Return the [X, Y] coordinate for the center point of the cell that contains the specified text.  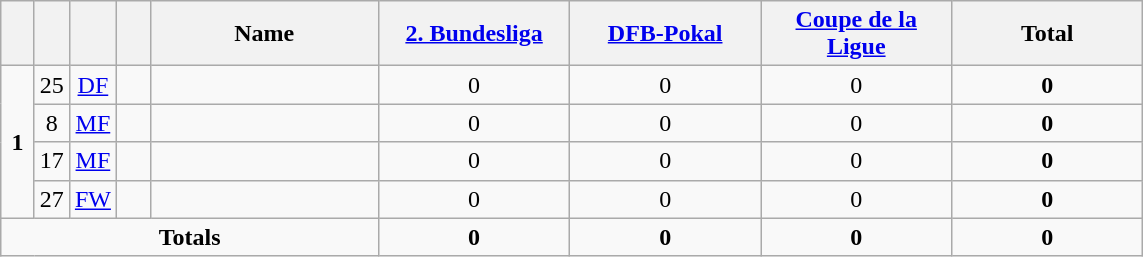
Total [1048, 34]
DF [92, 85]
DFB-Pokal [666, 34]
17 [52, 161]
1 [18, 142]
Coupe de la Ligue [856, 34]
FW [92, 199]
2. Bundesliga [474, 34]
25 [52, 85]
Name [264, 34]
8 [52, 123]
27 [52, 199]
Totals [190, 237]
